Pinpoint the cell where the given text exists, returning its (X, Y) midpoint coordinate. 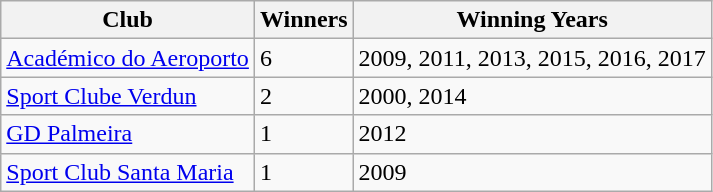
2000, 2014 (532, 96)
6 (304, 58)
2 (304, 96)
2009 (532, 172)
Sport Clube Verdun (128, 96)
Winners (304, 20)
GD Palmeira (128, 134)
2012 (532, 134)
Club (128, 20)
Académico do Aeroporto (128, 58)
Winning Years (532, 20)
Sport Club Santa Maria (128, 172)
2009, 2011, 2013, 2015, 2016, 2017 (532, 58)
